Scan for the cell matching the given text and deliver its [X, Y] coordinate at center. 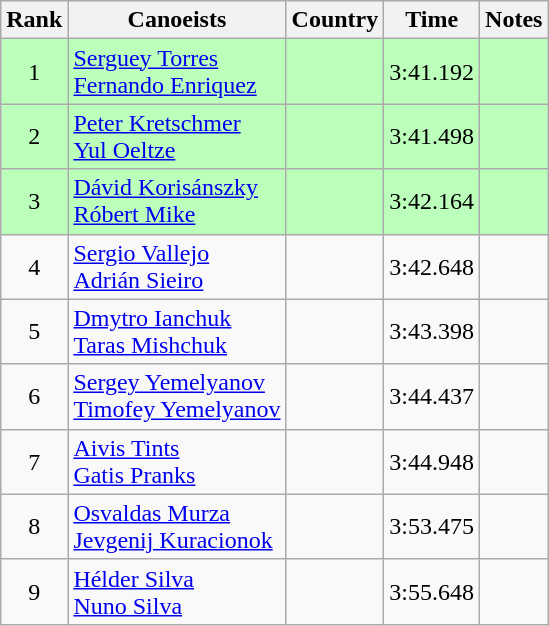
Osvaldas MurzaJevgenij Kuracionok [177, 526]
Time [432, 20]
3:55.648 [432, 592]
5 [34, 332]
3 [34, 202]
Canoeists [177, 20]
Serguey TorresFernando Enriquez [177, 72]
3:41.498 [432, 136]
Peter KretschmerYul Oeltze [177, 136]
3:42.648 [432, 266]
9 [34, 592]
2 [34, 136]
3:44.437 [432, 396]
3:43.398 [432, 332]
Rank [34, 20]
8 [34, 526]
Dmytro IanchukTaras Mishchuk [177, 332]
1 [34, 72]
4 [34, 266]
Notes [514, 20]
3:42.164 [432, 202]
6 [34, 396]
3:41.192 [432, 72]
3:53.475 [432, 526]
Hélder SilvaNuno Silva [177, 592]
Aivis TintsGatis Pranks [177, 462]
Dávid KorisánszkyRóbert Mike [177, 202]
Sergio VallejoAdrián Sieiro [177, 266]
Sergey YemelyanovTimofey Yemelyanov [177, 396]
Country [335, 20]
3:44.948 [432, 462]
7 [34, 462]
